Search for the cell housing the specified text and yield its [X, Y] center coordinate. 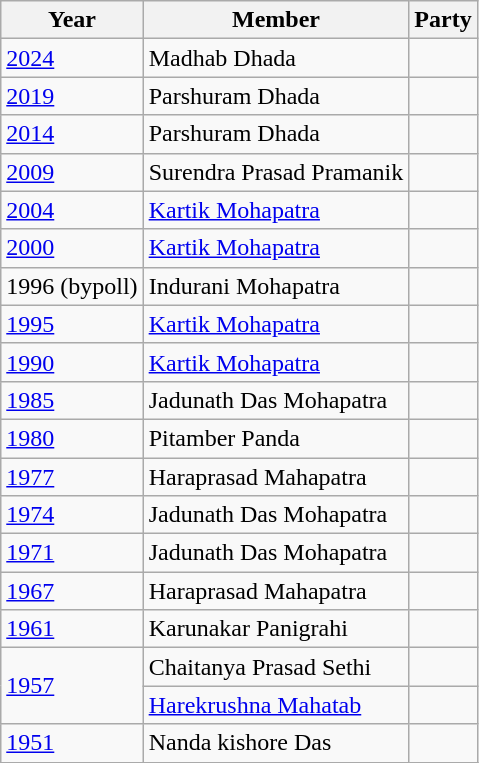
Chaitanya Prasad Sethi [276, 667]
2024 [72, 58]
Year [72, 20]
1961 [72, 629]
1995 [72, 324]
Party [443, 20]
1951 [72, 743]
1971 [72, 553]
2019 [72, 96]
Indurani Mohapatra [276, 286]
Member [276, 20]
2014 [72, 134]
1996 (bypoll) [72, 286]
Harekrushna Mahatab [276, 705]
2004 [72, 210]
2000 [72, 248]
Madhab Dhada [276, 58]
1974 [72, 515]
1980 [72, 438]
1977 [72, 477]
Pitamber Panda [276, 438]
2009 [72, 172]
Karunakar Panigrahi [276, 629]
1967 [72, 591]
1985 [72, 400]
Surendra Prasad Pramanik [276, 172]
1957 [72, 686]
Nanda kishore Das [276, 743]
1990 [72, 362]
